Output the [X, Y] coordinate of the center of the cell containing the given text.  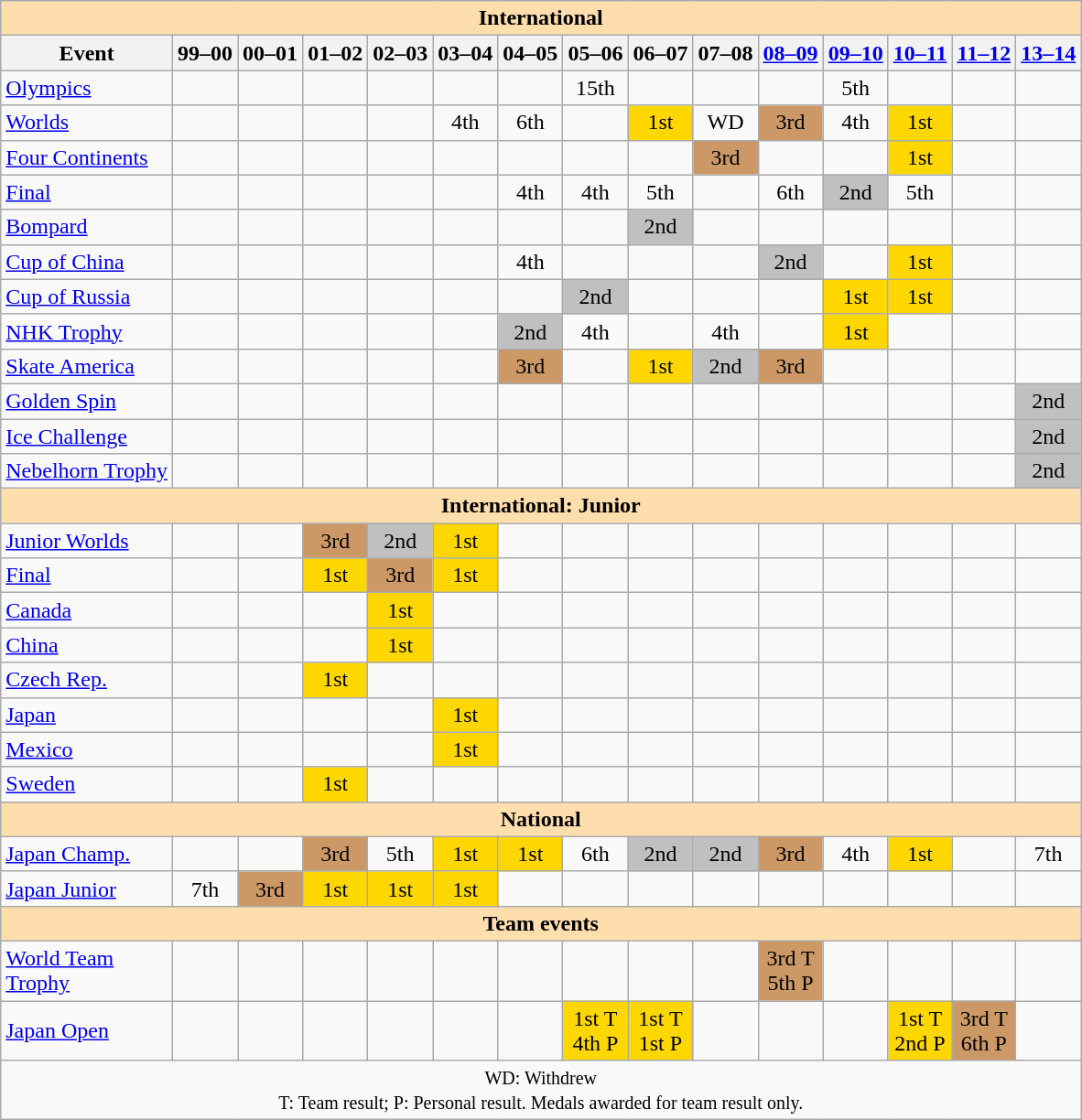
NHK Trophy [87, 331]
3rd T 5th P [791, 970]
Skate America [87, 366]
02–03 [401, 53]
Golden Spin [87, 401]
Japan [87, 715]
International [541, 18]
World TeamTrophy [87, 970]
Japan Open [87, 1030]
00–01 [271, 53]
15th [595, 88]
Cup of China [87, 262]
1st T 1st P [661, 1030]
99–00 [205, 53]
Bompard [87, 227]
Czech Rep. [87, 680]
Sweden [87, 784]
03–04 [465, 53]
1st T 2nd P [920, 1030]
3rd T 6th P [984, 1030]
Event [87, 53]
Olympics [87, 88]
07–08 [725, 53]
01–02 [335, 53]
04–05 [531, 53]
Team events [541, 923]
10–11 [920, 53]
Japan Junior [87, 888]
Worlds [87, 123]
China [87, 645]
06–07 [661, 53]
Ice Challenge [87, 436]
11–12 [984, 53]
WD [725, 123]
09–10 [855, 53]
Japan Champ. [87, 854]
1st T 4th P [595, 1030]
Cup of Russia [87, 296]
08–09 [791, 53]
Mexico [87, 749]
Four Continents [87, 157]
Nebelhorn Trophy [87, 471]
National [541, 819]
Canada [87, 610]
Junior Worlds [87, 541]
13–14 [1049, 53]
WD: Withdrew T: Team result; P: Personal result. Medals awarded for team result only. [541, 1091]
05–06 [595, 53]
International: Junior [541, 506]
